For the text-containing cell, return its midpoint in (x, y) coordinate format. 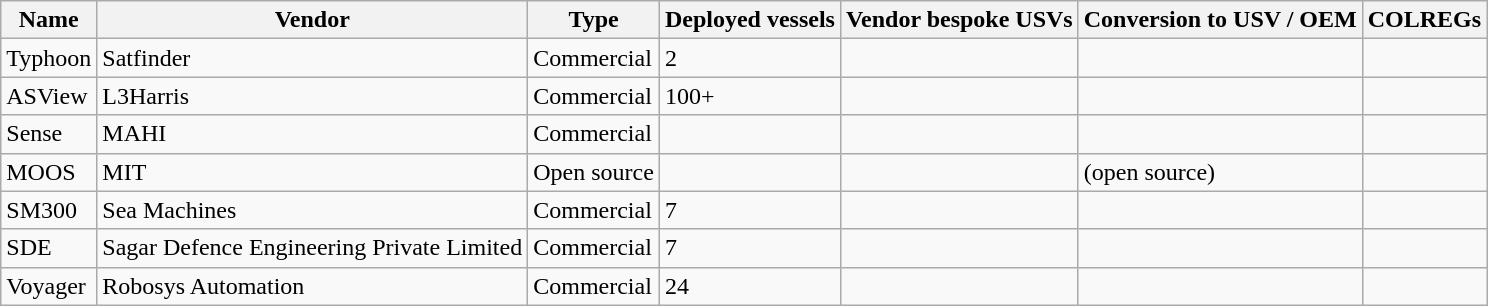
Satfinder (312, 58)
100+ (750, 96)
MOOS (49, 172)
Sagar Defence Engineering Private Limited (312, 248)
SDE (49, 248)
COLREGs (1424, 20)
Type (594, 20)
Typhoon (49, 58)
24 (750, 286)
Vendor bespoke USVs (959, 20)
(open source) (1220, 172)
Deployed vessels (750, 20)
ASView (49, 96)
2 (750, 58)
Conversion to USV / OEM (1220, 20)
MAHI (312, 134)
Voyager (49, 286)
Sense (49, 134)
Robosys Automation (312, 286)
Vendor (312, 20)
Sea Machines (312, 210)
Open source (594, 172)
MIT (312, 172)
L3Harris (312, 96)
Name (49, 20)
SM300 (49, 210)
